From the cell containing the given text, extract its center point as [X, Y] coordinate. 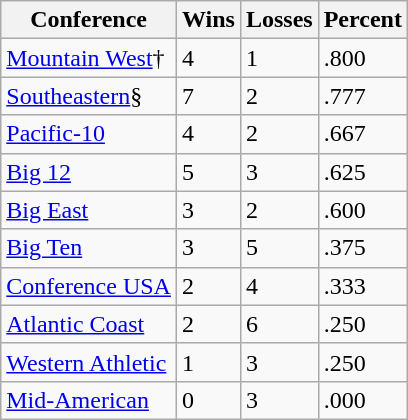
Mountain West† [89, 58]
Conference [89, 20]
Western Athletic [89, 362]
Big 12 [89, 172]
.667 [362, 134]
Percent [362, 20]
Big Ten [89, 248]
Pacific-10 [89, 134]
Southeastern§ [89, 96]
.600 [362, 210]
6 [279, 324]
.375 [362, 248]
Conference USA [89, 286]
.333 [362, 286]
.625 [362, 172]
.777 [362, 96]
7 [208, 96]
Losses [279, 20]
Mid-American [89, 400]
Atlantic Coast [89, 324]
.000 [362, 400]
0 [208, 400]
.800 [362, 58]
Big East [89, 210]
Wins [208, 20]
